Return the [X, Y] coordinate for the center point of the cell that contains the specified text.  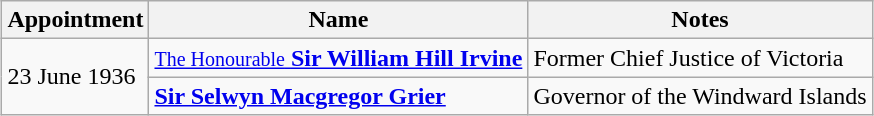
Notes [700, 20]
The Honourable Sir William Hill Irvine [338, 58]
23 June 1936 [76, 77]
Sir Selwyn Macgregor Grier [338, 96]
Former Chief Justice of Victoria [700, 58]
Governor of the Windward Islands [700, 96]
Name [338, 20]
Appointment [76, 20]
